Detect which cell encompasses the target text, then output its (x, y) center coordinate. 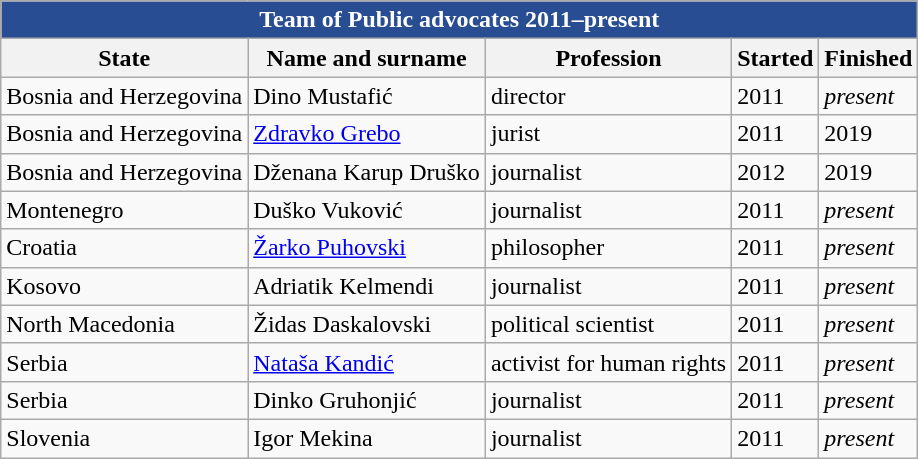
Zdravko Grebo (367, 134)
jurist (608, 134)
Croatia (124, 248)
Kosovo (124, 286)
Name and surname (367, 58)
philosopher (608, 248)
Montenegro (124, 210)
Žarko Puhovski (367, 248)
Dinko Gruhonjić (367, 400)
Adriatik Kelmendi (367, 286)
Dino Mustafić (367, 96)
Profession (608, 58)
Nataša Kandić (367, 362)
Slovenia (124, 438)
activist for human rights (608, 362)
2012 (776, 172)
Židas Daskalovski (367, 324)
Team of Public advocates 2011–present (460, 20)
Dženana Karup Druško (367, 172)
director (608, 96)
Igor Mekina (367, 438)
Finished (868, 58)
Duško Vuković (367, 210)
Started (776, 58)
political scientist (608, 324)
State (124, 58)
North Macedonia (124, 324)
